Return the [X, Y] coordinate for the center point of the cell that contains the specified text.  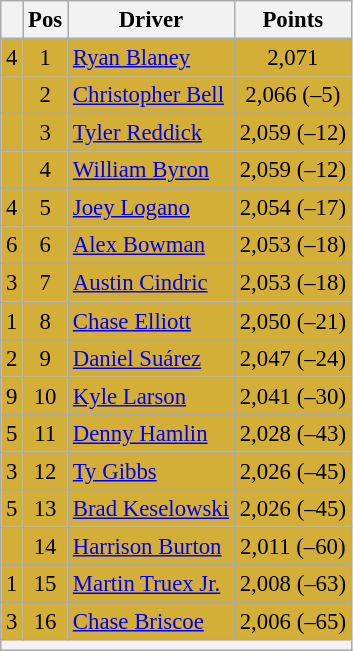
2,041 (–30) [292, 396]
14 [46, 546]
15 [46, 584]
13 [46, 509]
16 [46, 621]
2,054 (–17) [292, 208]
Alex Bowman [152, 245]
Christopher Bell [152, 95]
2,006 (–65) [292, 621]
7 [46, 283]
Driver [152, 20]
2,071 [292, 58]
Kyle Larson [152, 396]
2,028 (–43) [292, 433]
8 [46, 321]
Ty Gibbs [152, 471]
2,047 (–24) [292, 358]
Austin Cindric [152, 283]
William Byron [152, 170]
2,011 (–60) [292, 546]
Denny Hamlin [152, 433]
11 [46, 433]
Martin Truex Jr. [152, 584]
Joey Logano [152, 208]
Daniel Suárez [152, 358]
2,066 (–5) [292, 95]
10 [46, 396]
Chase Elliott [152, 321]
Points [292, 20]
Chase Briscoe [152, 621]
12 [46, 471]
2,008 (–63) [292, 584]
Ryan Blaney [152, 58]
Brad Keselowski [152, 509]
2,050 (–21) [292, 321]
Harrison Burton [152, 546]
Tyler Reddick [152, 133]
Pos [46, 20]
